Search for the cell housing the specified text and yield its [x, y] center coordinate. 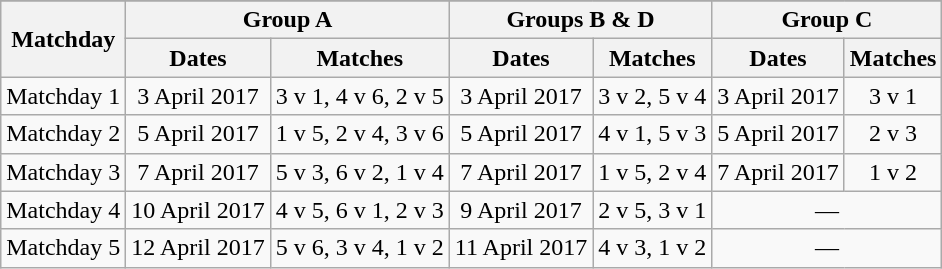
5 v 6, 3 v 4, 1 v 2 [360, 248]
5 v 3, 6 v 2, 1 v 4 [360, 172]
10 April 2017 [198, 210]
Matchday [64, 39]
3 v 1, 4 v 6, 2 v 5 [360, 96]
4 v 1, 5 v 3 [652, 134]
12 April 2017 [198, 248]
1 v 2 [893, 172]
1 v 5, 2 v 4, 3 v 6 [360, 134]
Group C [827, 20]
11 April 2017 [521, 248]
Group A [288, 20]
1 v 5, 2 v 4 [652, 172]
Matchday 2 [64, 134]
Matchday 3 [64, 172]
3 v 1 [893, 96]
Matchday 1 [64, 96]
4 v 3, 1 v 2 [652, 248]
3 v 2, 5 v 4 [652, 96]
9 April 2017 [521, 210]
Matchday 4 [64, 210]
Groups B & D [580, 20]
4 v 5, 6 v 1, 2 v 3 [360, 210]
2 v 5, 3 v 1 [652, 210]
2 v 3 [893, 134]
Matchday 5 [64, 248]
